Return the [x, y] coordinate for the center point of the cell that contains the specified text.  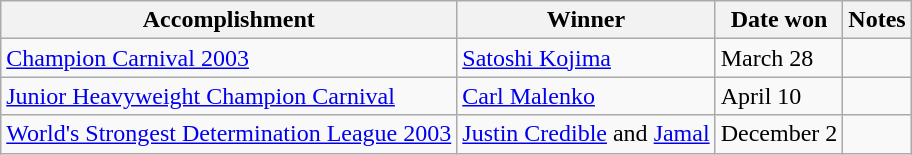
March 28 [779, 58]
Satoshi Kojima [586, 58]
Champion Carnival 2003 [229, 58]
Carl Malenko [586, 96]
World's Strongest Determination League 2003 [229, 134]
Junior Heavyweight Champion Carnival [229, 96]
April 10 [779, 96]
Winner [586, 20]
Notes [877, 20]
Date won [779, 20]
Accomplishment [229, 20]
Justin Credible and Jamal [586, 134]
December 2 [779, 134]
